Identify which cell holds the provided text, then report its [x, y] central coordinate. 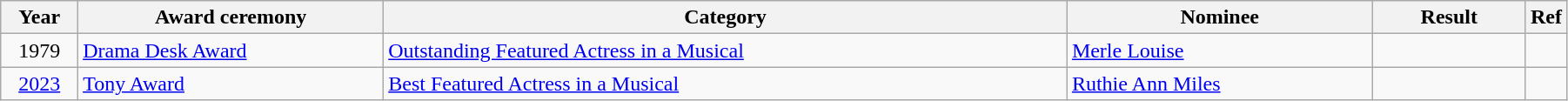
Nominee [1220, 17]
Category [726, 17]
Year [40, 17]
Merle Louise [1220, 50]
Result [1449, 17]
1979 [40, 50]
2023 [40, 84]
Outstanding Featured Actress in a Musical [726, 50]
Best Featured Actress in a Musical [726, 84]
Drama Desk Award [231, 50]
Ref [1545, 17]
Award ceremony [231, 17]
Ruthie Ann Miles [1220, 84]
Tony Award [231, 84]
